Detect which cell encompasses the target text, then output its [X, Y] center coordinate. 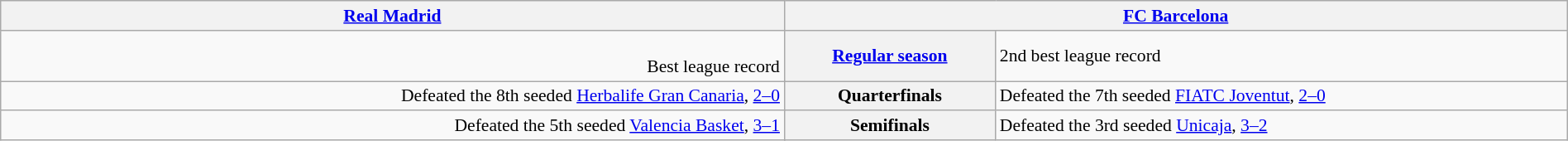
Defeated the 3rd seeded Unicaja, 3–2 [1282, 126]
Quarterfinals [890, 96]
Defeated the 7th seeded FIATC Joventut, 2–0 [1282, 96]
Semifinals [890, 126]
Defeated the 8th seeded Herbalife Gran Canaria, 2–0 [392, 96]
Defeated the 5th seeded Valencia Basket, 3–1 [392, 126]
Best league record [392, 56]
Real Madrid [392, 16]
2nd best league record [1282, 56]
FC Barcelona [1176, 16]
Regular season [890, 56]
